Return (x, y) of the center of cell containing provided text 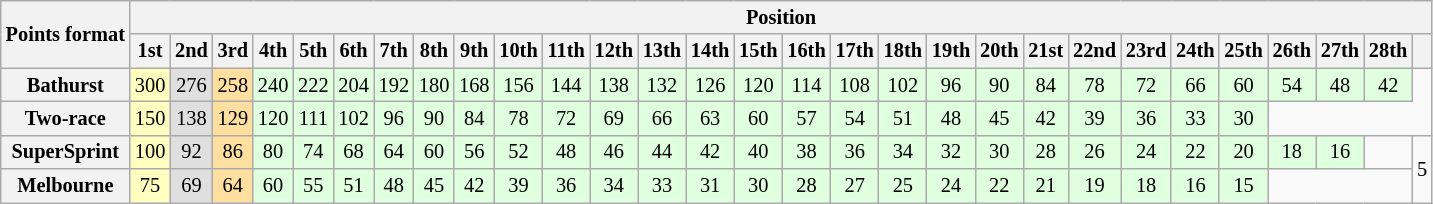
24th (1195, 51)
57 (806, 118)
26 (1094, 152)
1st (150, 51)
8th (434, 51)
68 (353, 152)
16th (806, 51)
204 (353, 85)
9th (474, 51)
75 (150, 186)
132 (662, 85)
156 (518, 85)
SuperSprint (66, 152)
21 (1046, 186)
168 (474, 85)
5 (1422, 168)
22nd (1094, 51)
11th (566, 51)
108 (855, 85)
19 (1094, 186)
17th (855, 51)
23rd (1146, 51)
4th (273, 51)
40 (758, 152)
258 (233, 85)
7th (394, 51)
6th (353, 51)
19th (951, 51)
114 (806, 85)
276 (192, 85)
150 (150, 118)
Position (781, 17)
44 (662, 152)
14th (710, 51)
55 (313, 186)
111 (313, 118)
144 (566, 85)
15th (758, 51)
13th (662, 51)
52 (518, 152)
Bathurst (66, 85)
100 (150, 152)
21st (1046, 51)
18th (903, 51)
92 (192, 152)
3rd (233, 51)
28th (1388, 51)
129 (233, 118)
Two-race (66, 118)
180 (434, 85)
Melbourne (66, 186)
38 (806, 152)
20 (1243, 152)
2nd (192, 51)
63 (710, 118)
56 (474, 152)
27th (1340, 51)
15 (1243, 186)
5th (313, 51)
26th (1292, 51)
25th (1243, 51)
46 (614, 152)
80 (273, 152)
222 (313, 85)
32 (951, 152)
12th (614, 51)
86 (233, 152)
126 (710, 85)
31 (710, 186)
25 (903, 186)
74 (313, 152)
240 (273, 85)
Points format (66, 34)
300 (150, 85)
27 (855, 186)
20th (999, 51)
10th (518, 51)
192 (394, 85)
